Provide the (x, y) coordinate of the cell's center where the given text is located.  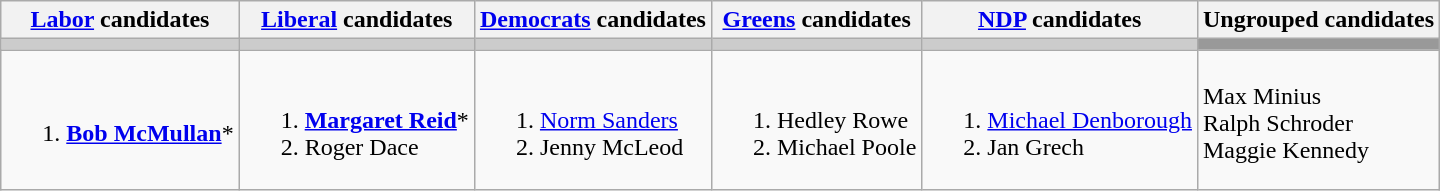
Greens candidates (816, 20)
NDP candidates (1060, 20)
Margaret Reid*Roger Dace (356, 120)
Labor candidates (120, 20)
Max Minius Ralph Schroder Maggie Kennedy (1318, 120)
Liberal candidates (356, 20)
Michael DenboroughJan Grech (1060, 120)
Ungrouped candidates (1318, 20)
Norm SandersJenny McLeod (592, 120)
Bob McMullan* (120, 120)
Democrats candidates (592, 20)
Hedley RoweMichael Poole (816, 120)
